Provide the (x, y) coordinate of the cell's center where the given text is located.  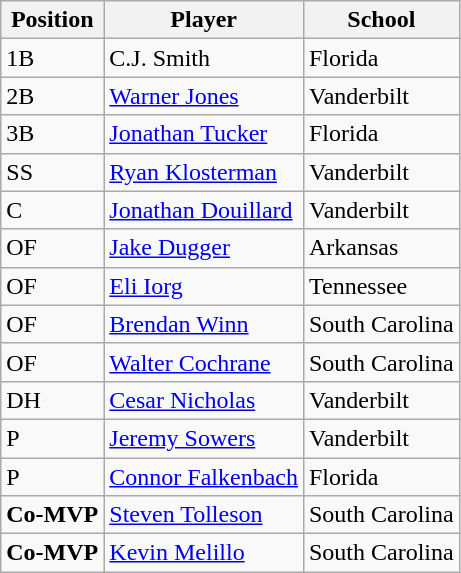
Jonathan Douillard (204, 210)
Cesar Nicholas (204, 400)
Jeremy Sowers (204, 438)
3B (52, 134)
Position (52, 20)
2B (52, 96)
Walter Cochrane (204, 362)
Jake Dugger (204, 248)
Player (204, 20)
Steven Tolleson (204, 515)
School (381, 20)
Kevin Melillo (204, 553)
Tennessee (381, 286)
Warner Jones (204, 96)
Arkansas (381, 248)
SS (52, 172)
Ryan Klosterman (204, 172)
DH (52, 400)
C.J. Smith (204, 58)
Jonathan Tucker (204, 134)
1B (52, 58)
Brendan Winn (204, 324)
C (52, 210)
Connor Falkenbach (204, 477)
Eli Iorg (204, 286)
